Determine the (x, y) coordinate at the center of the cell enclosing the given text.  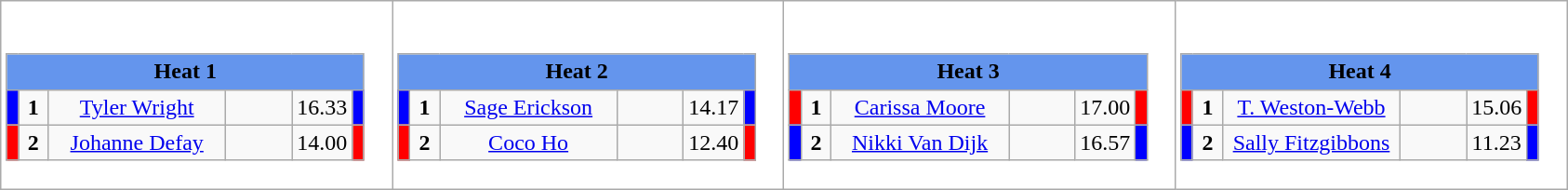
14.17 (714, 107)
Carissa Moore (921, 107)
16.57 (1105, 142)
Tyler Wright (138, 107)
Heat 4 (1360, 72)
Heat 2 (577, 72)
16.33 (322, 107)
Coco Ho (528, 142)
14.00 (322, 142)
Heat 1 (185, 72)
11.23 (1497, 142)
Sage Erickson (528, 107)
Heat 1 1 Tyler Wright 16.33 2 Johanne Defay 14.00 (197, 95)
T. Weston-Webb (1311, 107)
15.06 (1497, 107)
Heat 3 1 Carissa Moore 17.00 2 Nikki Van Dijk 16.57 (980, 95)
Heat 4 1 T. Weston-Webb 15.06 2 Sally Fitzgibbons 11.23 (1371, 95)
Heat 3 (968, 72)
Johanne Defay (138, 142)
Heat 2 1 Sage Erickson 14.17 2 Coco Ho 12.40 (588, 95)
Sally Fitzgibbons (1311, 142)
12.40 (714, 142)
Nikki Van Dijk (921, 142)
17.00 (1105, 107)
